Detect which cell encompasses the target text, then output its [x, y] center coordinate. 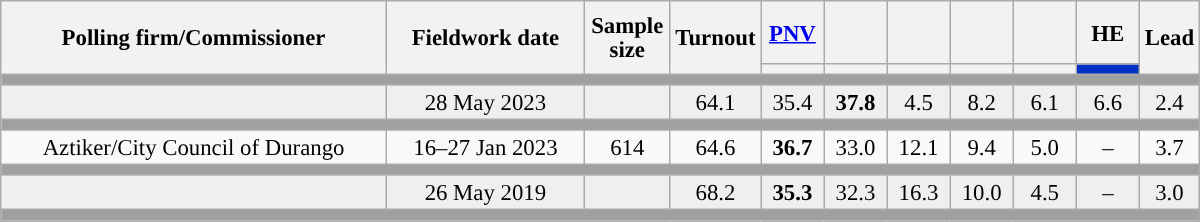
36.7 [792, 148]
32.3 [856, 194]
33.0 [856, 148]
26 May 2019 [485, 194]
9.4 [982, 148]
3.0 [1169, 194]
Fieldwork date [485, 38]
16.3 [918, 194]
Turnout [716, 38]
64.1 [716, 102]
68.2 [716, 194]
614 [627, 148]
6.6 [1108, 102]
Sample size [627, 38]
12.1 [918, 148]
28 May 2023 [485, 102]
Lead [1169, 38]
35.3 [792, 194]
3.7 [1169, 148]
Polling firm/Commissioner [194, 38]
HE [1108, 32]
6.1 [1044, 102]
8.2 [982, 102]
35.4 [792, 102]
10.0 [982, 194]
64.6 [716, 148]
Aztiker/City Council of Durango [194, 148]
2.4 [1169, 102]
5.0 [1044, 148]
37.8 [856, 102]
PNV [792, 32]
16–27 Jan 2023 [485, 148]
